Determine the [X, Y] coordinate at the center of the cell enclosing the given text.  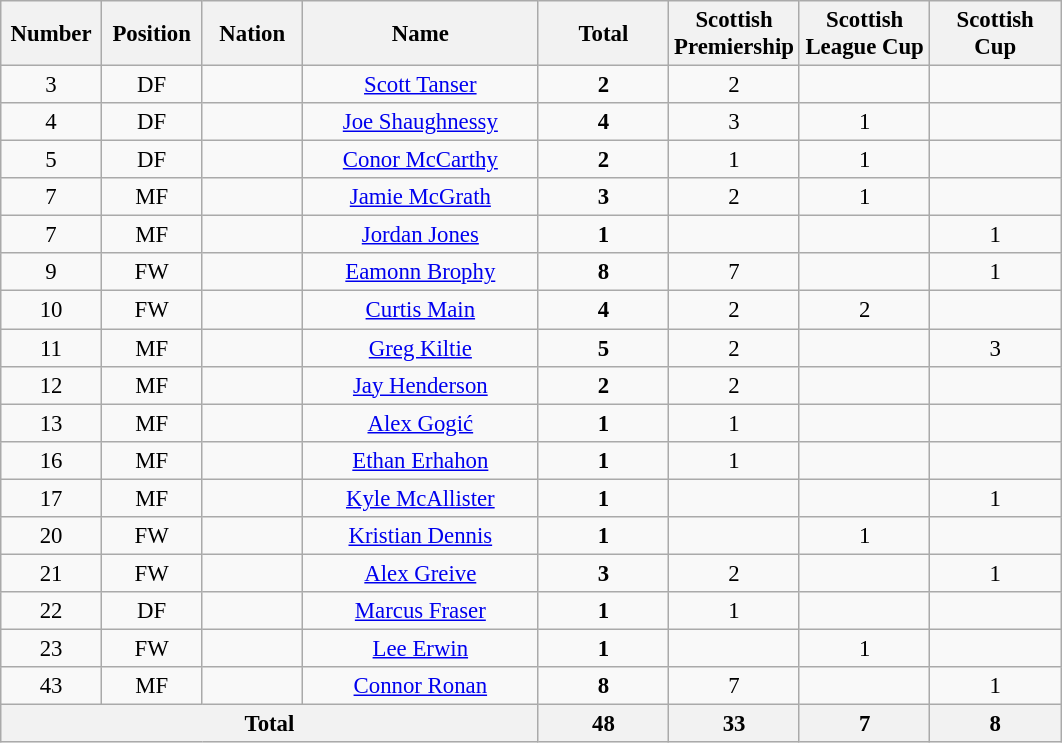
Name [421, 34]
21 [52, 573]
Ethan Erhahon [421, 460]
Jordan Jones [421, 235]
Joe Shaughnessy [421, 122]
Kristian Dennis [421, 536]
Marcus Fraser [421, 611]
48 [604, 724]
Jay Henderson [421, 385]
9 [52, 273]
Scottish Premiership [734, 34]
22 [52, 611]
Scottish League Cup [864, 34]
10 [52, 310]
43 [52, 686]
20 [52, 536]
16 [52, 460]
17 [52, 498]
Kyle McAllister [421, 498]
Conor McCarthy [421, 160]
Greg Kiltie [421, 348]
Alex Gogić [421, 423]
11 [52, 348]
Number [52, 34]
13 [52, 423]
Alex Greive [421, 573]
Connor Ronan [421, 686]
Curtis Main [421, 310]
Lee Erwin [421, 648]
Nation [252, 34]
Scottish Cup [996, 34]
Eamonn Brophy [421, 273]
Scott Tanser [421, 85]
23 [52, 648]
Jamie McGrath [421, 197]
Position [152, 34]
12 [52, 385]
33 [734, 724]
